Extract the (x, y) coordinate from the center of the cell holding the provided text.  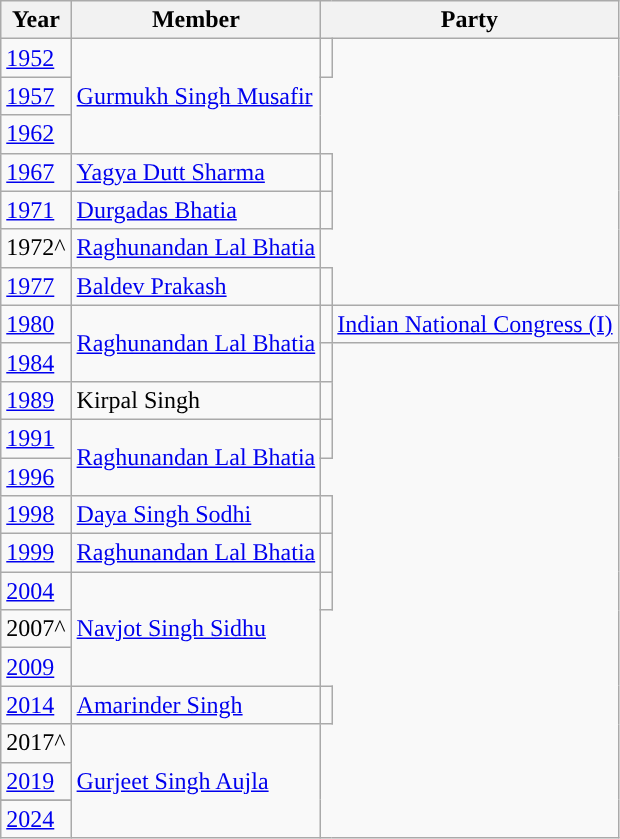
Gurmukh Singh Musafir (196, 96)
Durgadas Bhatia (196, 210)
2007^ (36, 629)
1998 (36, 515)
1952 (36, 58)
Party (470, 20)
Year (36, 20)
2019 (36, 781)
Gurjeet Singh Aujla (196, 781)
2004 (36, 591)
1999 (36, 553)
1984 (36, 362)
1980 (36, 324)
Member (196, 20)
Daya Singh Sodhi (196, 515)
1972^ (36, 248)
1971 (36, 210)
1977 (36, 286)
1967 (36, 172)
1957 (36, 96)
Baldev Prakash (196, 286)
2017^ (36, 743)
Kirpal Singh (196, 400)
2014 (36, 705)
1991 (36, 438)
1989 (36, 400)
1996 (36, 477)
1962 (36, 134)
Amarinder Singh (196, 705)
Navjot Singh Sidhu (196, 629)
2024 (36, 819)
Yagya Dutt Sharma (196, 172)
Indian National Congress (I) (475, 324)
2009 (36, 667)
